Scan for the cell matching the given text and deliver its (x, y) coordinate at center. 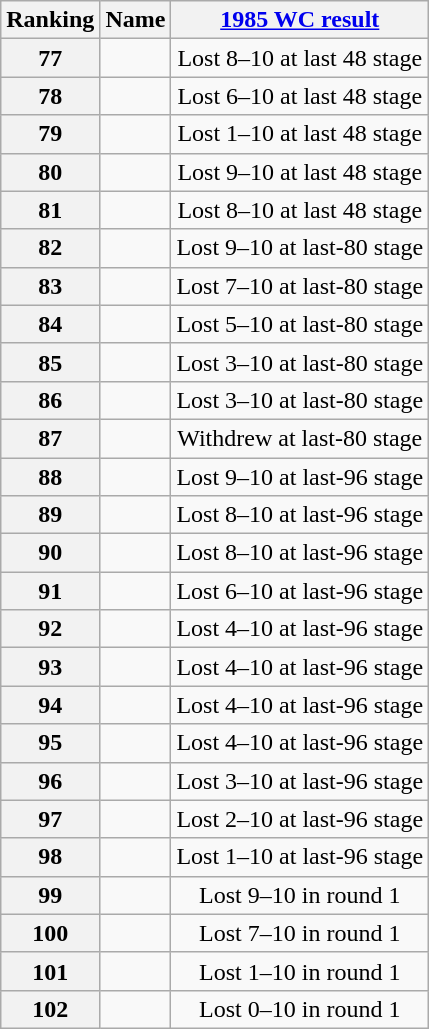
Lost 6–10 at last 48 stage (300, 96)
Lost 1–10 at last 48 stage (300, 134)
92 (50, 629)
93 (50, 667)
Lost 1–10 in round 1 (300, 971)
Lost 9–10 at last-80 stage (300, 248)
99 (50, 895)
94 (50, 705)
101 (50, 971)
95 (50, 743)
Lost 0–10 in round 1 (300, 1009)
Lost 9–10 at last-96 stage (300, 477)
Lost 9–10 at last 48 stage (300, 172)
Lost 9–10 in round 1 (300, 895)
Lost 1–10 at last-96 stage (300, 857)
1985 WC result (300, 20)
Withdrew at last-80 stage (300, 438)
Lost 7–10 at last-80 stage (300, 286)
97 (50, 819)
78 (50, 96)
82 (50, 248)
77 (50, 58)
Lost 6–10 at last-96 stage (300, 591)
Ranking (50, 20)
Lost 2–10 at last-96 stage (300, 819)
88 (50, 477)
84 (50, 324)
83 (50, 286)
90 (50, 553)
Lost 7–10 in round 1 (300, 933)
96 (50, 781)
85 (50, 362)
98 (50, 857)
86 (50, 400)
Lost 5–10 at last-80 stage (300, 324)
Name (136, 20)
100 (50, 933)
91 (50, 591)
79 (50, 134)
Lost 3–10 at last-96 stage (300, 781)
80 (50, 172)
102 (50, 1009)
89 (50, 515)
87 (50, 438)
81 (50, 210)
